Return the (x, y) coordinate for the center point of the cell that contains the specified text.  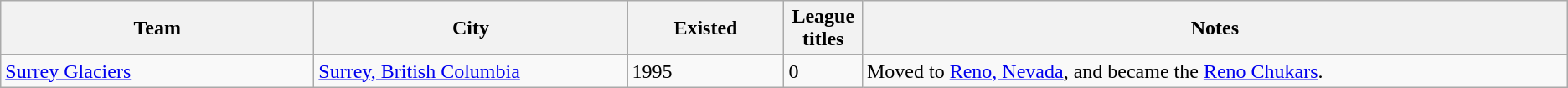
Surrey Glaciers (157, 71)
Moved to Reno, Nevada, and became the Reno Chukars. (1215, 71)
Existed (705, 28)
Notes (1215, 28)
1995 (705, 71)
City (471, 28)
0 (823, 71)
League titles (823, 28)
Team (157, 28)
Surrey, British Columbia (471, 71)
